Return the [x, y] coordinate for the center point of the cell that contains the specified text.  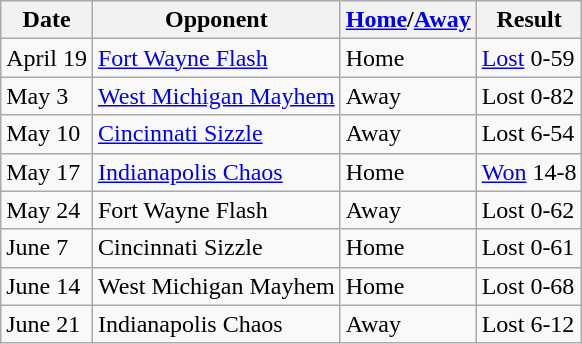
Lost 0-82 [529, 96]
Opponent [216, 20]
May 24 [47, 210]
June 14 [47, 286]
Lost 0-61 [529, 248]
May 10 [47, 134]
May 17 [47, 172]
Result [529, 20]
Lost 0-59 [529, 58]
Lost 0-68 [529, 286]
Won 14-8 [529, 172]
April 19 [47, 58]
Date [47, 20]
Home/Away [408, 20]
Lost 6-54 [529, 134]
Lost 0-62 [529, 210]
June 7 [47, 248]
May 3 [47, 96]
Lost 6-12 [529, 324]
June 21 [47, 324]
